Search for the cell housing the specified text and yield its [x, y] center coordinate. 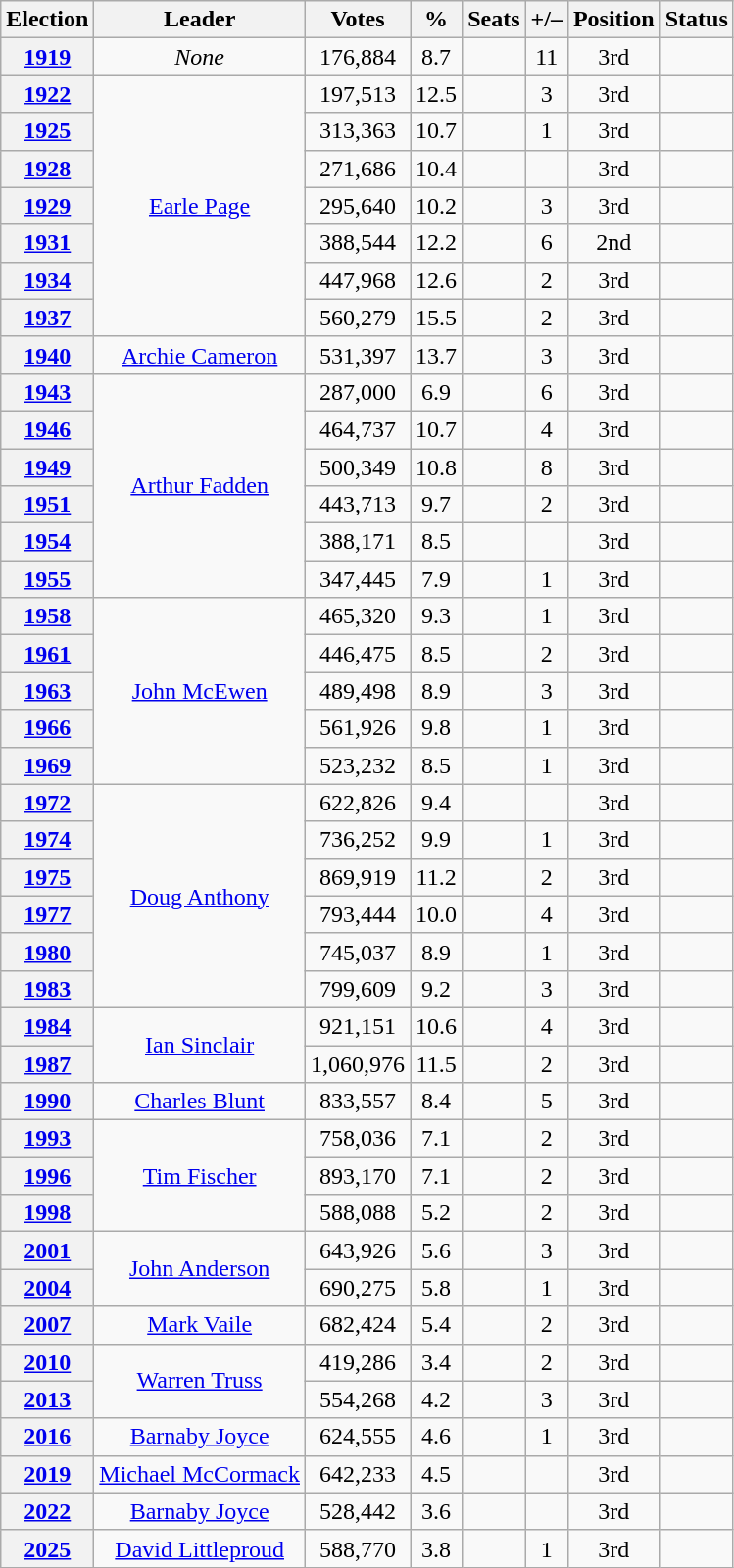
1969 [47, 765]
736,252 [357, 840]
447,968 [357, 280]
John Anderson [200, 1269]
Earle Page [200, 206]
500,349 [357, 467]
833,557 [357, 1102]
3.4 [437, 1362]
5.8 [437, 1288]
588,088 [357, 1213]
Charles Blunt [200, 1102]
12.5 [437, 94]
690,275 [357, 1288]
793,444 [357, 914]
Arthur Fadden [200, 485]
% [437, 20]
1928 [47, 169]
10.0 [437, 914]
1984 [47, 1026]
13.7 [437, 355]
799,609 [357, 989]
1955 [47, 579]
Ian Sinclair [200, 1045]
5.6 [437, 1250]
554,268 [357, 1399]
622,826 [357, 803]
Tim Fischer [200, 1176]
1972 [47, 803]
Position [613, 20]
5 [547, 1102]
1931 [47, 243]
446,475 [357, 654]
1961 [47, 654]
1922 [47, 94]
523,232 [357, 765]
2013 [47, 1399]
8 [547, 467]
347,445 [357, 579]
1977 [47, 914]
1983 [47, 989]
Michael McCormack [200, 1474]
9.4 [437, 803]
561,926 [357, 728]
2007 [47, 1325]
528,442 [357, 1511]
2022 [47, 1511]
Status [696, 20]
1951 [47, 505]
12.2 [437, 243]
1998 [47, 1213]
271,686 [357, 169]
Warren Truss [200, 1381]
419,286 [357, 1362]
1949 [47, 467]
10.4 [437, 169]
1993 [47, 1139]
2019 [47, 1474]
1929 [47, 206]
8.4 [437, 1102]
5.2 [437, 1213]
Doug Anthony [200, 896]
4.2 [437, 1399]
287,000 [357, 392]
745,037 [357, 952]
1943 [47, 392]
9.3 [437, 616]
2nd [613, 243]
176,884 [357, 57]
1963 [47, 691]
10.8 [437, 467]
388,544 [357, 243]
197,513 [357, 94]
464,737 [357, 429]
9.7 [437, 505]
2016 [47, 1437]
1934 [47, 280]
David Littleproud [200, 1548]
None [200, 57]
John McEwen [200, 691]
6.9 [437, 392]
443,713 [357, 505]
Leader [200, 20]
1980 [47, 952]
3.6 [437, 1511]
1,060,976 [357, 1063]
388,171 [357, 542]
588,770 [357, 1548]
295,640 [357, 206]
Mark Vaile [200, 1325]
12.6 [437, 280]
1975 [47, 877]
7.9 [437, 579]
489,498 [357, 691]
2025 [47, 1548]
1919 [47, 57]
1940 [47, 355]
893,170 [357, 1176]
10.2 [437, 206]
313,363 [357, 131]
4.6 [437, 1437]
9.8 [437, 728]
1987 [47, 1063]
9.9 [437, 840]
3.8 [437, 1548]
Votes [357, 20]
465,320 [357, 616]
15.5 [437, 318]
1954 [47, 542]
642,233 [357, 1474]
921,151 [357, 1026]
1990 [47, 1102]
531,397 [357, 355]
624,555 [357, 1437]
9.2 [437, 989]
1925 [47, 131]
560,279 [357, 318]
869,919 [357, 877]
11.2 [437, 877]
Election [47, 20]
2004 [47, 1288]
2001 [47, 1250]
8.7 [437, 57]
Seats [494, 20]
5.4 [437, 1325]
643,926 [357, 1250]
+/– [547, 20]
Archie Cameron [200, 355]
1946 [47, 429]
2010 [47, 1362]
11 [547, 57]
11.5 [437, 1063]
4.5 [437, 1474]
1996 [47, 1176]
758,036 [357, 1139]
1958 [47, 616]
1974 [47, 840]
10.6 [437, 1026]
1966 [47, 728]
1937 [47, 318]
682,424 [357, 1325]
